Return (x, y) of the center of cell containing provided text 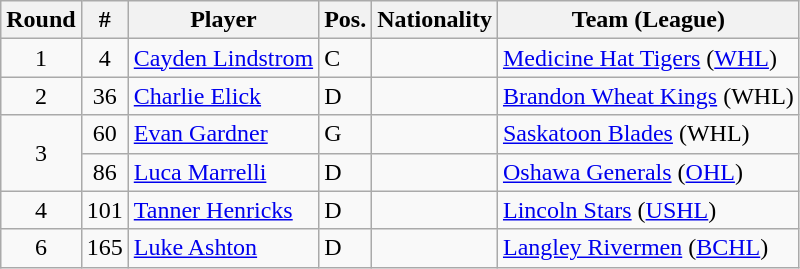
Cayden Lindstrom (223, 58)
Oshawa Generals (OHL) (648, 172)
Nationality (435, 20)
36 (104, 96)
Saskatoon Blades (WHL) (648, 134)
Evan Gardner (223, 134)
Langley Rivermen (BCHL) (648, 248)
Player (223, 20)
86 (104, 172)
6 (41, 248)
Round (41, 20)
Luca Marrelli (223, 172)
1 (41, 58)
Pos. (346, 20)
Brandon Wheat Kings (WHL) (648, 96)
# (104, 20)
G (346, 134)
Tanner Henricks (223, 210)
C (346, 58)
60 (104, 134)
Medicine Hat Tigers (WHL) (648, 58)
3 (41, 153)
Lincoln Stars (USHL) (648, 210)
Charlie Elick (223, 96)
165 (104, 248)
101 (104, 210)
Team (League) (648, 20)
2 (41, 96)
Luke Ashton (223, 248)
